Identify which cell holds the provided text, then report its [x, y] central coordinate. 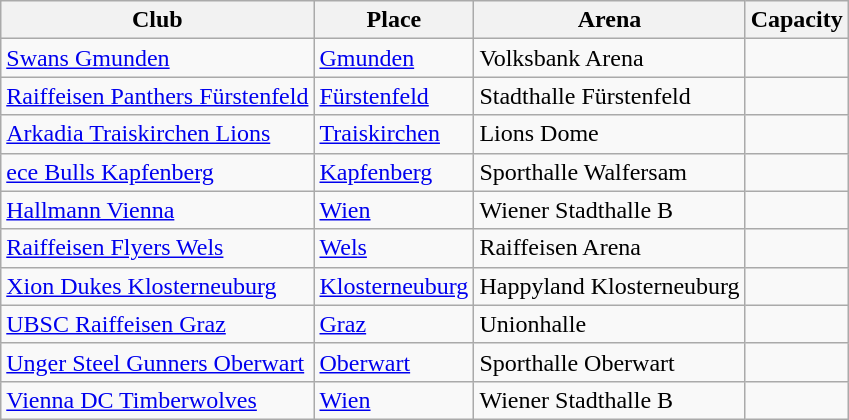
Stadthalle Fürstenfeld [610, 96]
Fürstenfeld [394, 96]
Swans Gmunden [158, 58]
Hallmann Vienna [158, 210]
Arena [610, 20]
Unionhalle [610, 324]
Xion Dukes Klosterneuburg [158, 286]
Club [158, 20]
Oberwart [394, 362]
Sporthalle Walfersam [610, 172]
Unger Steel Gunners Oberwart [158, 362]
Lions Dome [610, 134]
Raiffeisen Arena [610, 248]
Vienna DC Timberwolves [158, 400]
Klosterneuburg [394, 286]
Volksbank Arena [610, 58]
UBSC Raiffeisen Graz [158, 324]
Wels [394, 248]
Graz [394, 324]
Happyland Klosterneuburg [610, 286]
Capacity [796, 20]
Traiskirchen [394, 134]
Gmunden [394, 58]
Kapfenberg [394, 172]
Arkadia Traiskirchen Lions [158, 134]
Raiffeisen Flyers Wels [158, 248]
Raiffeisen Panthers Fürstenfeld [158, 96]
ece Bulls Kapfenberg [158, 172]
Place [394, 20]
Sporthalle Oberwart [610, 362]
